Scan for the cell matching the given text and deliver its (X, Y) coordinate at center. 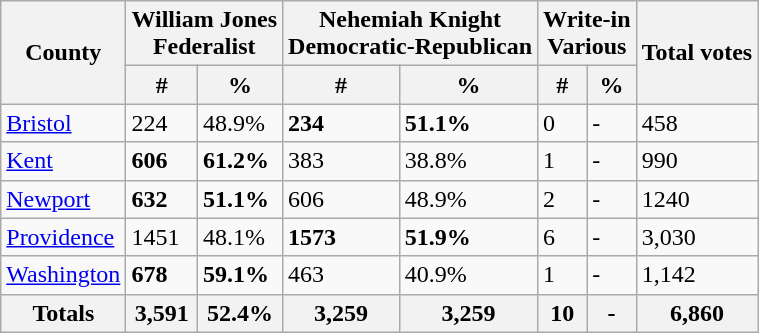
2 (562, 199)
County (64, 52)
52.4% (240, 313)
990 (697, 161)
6 (562, 237)
234 (342, 123)
Providence (64, 237)
1,142 (697, 275)
Washington (64, 275)
1451 (162, 237)
678 (162, 275)
Nehemiah KnightDemocratic-Republican (410, 34)
632 (162, 199)
Totals (64, 313)
48.1% (240, 237)
458 (697, 123)
1573 (342, 237)
463 (342, 275)
Newport (64, 199)
3,591 (162, 313)
61.2% (240, 161)
59.1% (240, 275)
1240 (697, 199)
Kent (64, 161)
Bristol (64, 123)
0 (562, 123)
6,860 (697, 313)
38.8% (468, 161)
Total votes (697, 52)
224 (162, 123)
Write-inVarious (588, 34)
383 (342, 161)
51.9% (468, 237)
10 (562, 313)
3,030 (697, 237)
William JonesFederalist (204, 34)
40.9% (468, 275)
